Find where the given text appears and provide that cell's center as (x, y) coordinate. 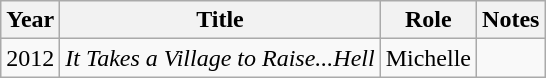
Title (220, 20)
2012 (30, 58)
Year (30, 20)
It Takes a Village to Raise...Hell (220, 58)
Michelle (428, 58)
Role (428, 20)
Notes (511, 20)
